Determine the (X, Y) coordinate at the center of the cell enclosing the given text.  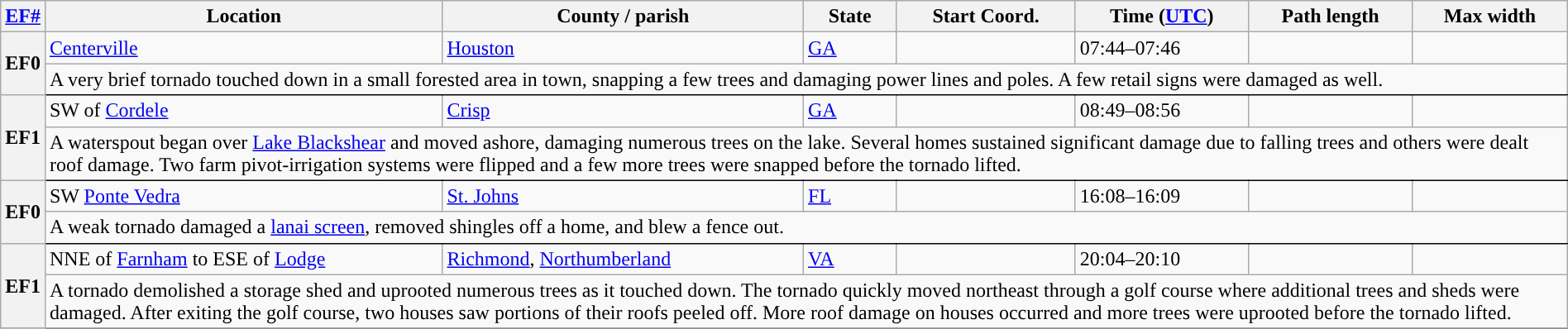
08:49–08:56 (1161, 111)
Start Coord. (986, 17)
St. Johns (624, 196)
NNE of Farnham to ESE of Lodge (243, 259)
Time (UTC) (1161, 17)
Crisp (624, 111)
VA (850, 259)
16:08–16:09 (1161, 196)
Location (243, 17)
20:04–20:10 (1161, 259)
State (850, 17)
SW Ponte Vedra (243, 196)
EF# (23, 17)
FL (850, 196)
Richmond, Northumberland (624, 259)
County / parish (624, 17)
SW of Cordele (243, 111)
Houston (624, 48)
07:44–07:46 (1161, 48)
Path length (1330, 17)
Max width (1490, 17)
Centerville (243, 48)
A weak tornado damaged a lanai screen, removed shingles off a home, and blew a fence out. (806, 227)
